Return (X, Y) of the center of cell containing provided text 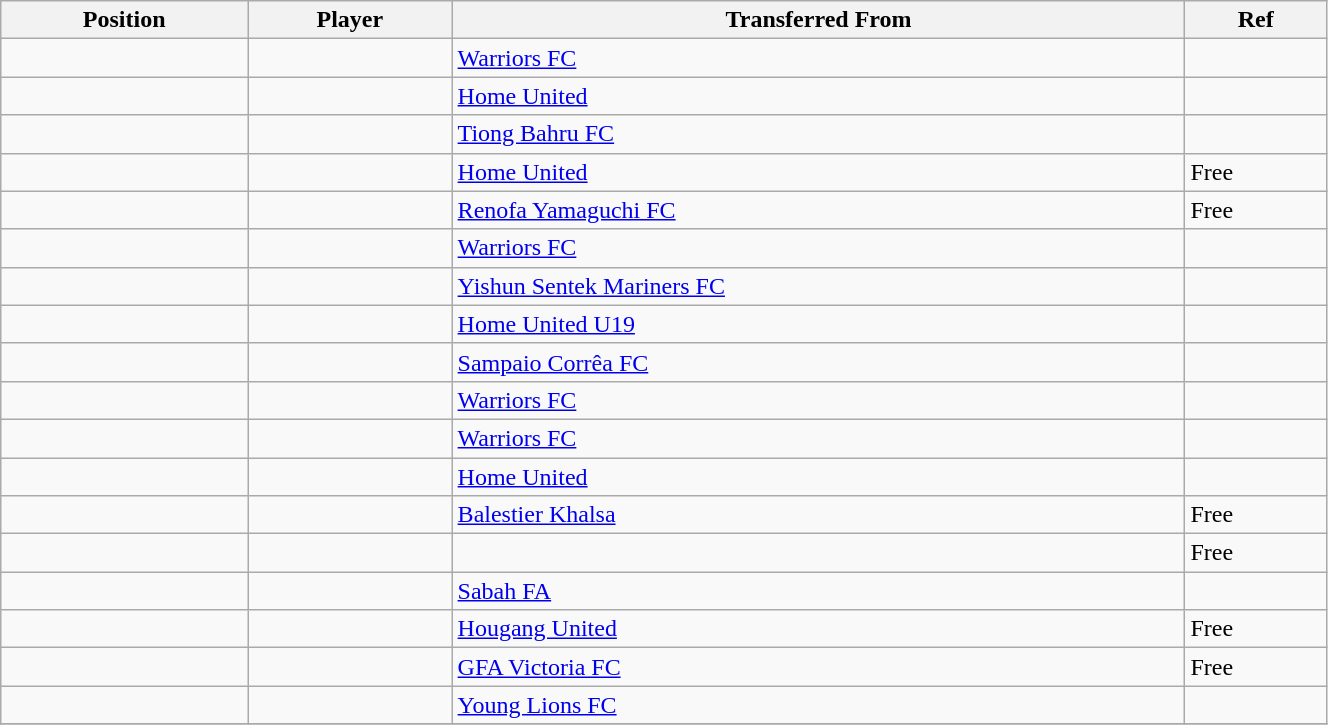
Yishun Sentek Mariners FC (818, 286)
Young Lions FC (818, 705)
Position (124, 20)
GFA Victoria FC (818, 667)
Renofa Yamaguchi FC (818, 210)
Ref (1256, 20)
Home United U19 (818, 324)
Sabah FA (818, 591)
Balestier Khalsa (818, 515)
Tiong Bahru FC (818, 134)
Hougang United (818, 629)
Transferred From (818, 20)
Sampaio Corrêa FC (818, 362)
Player (350, 20)
